Return [X, Y] of the center of cell containing provided text 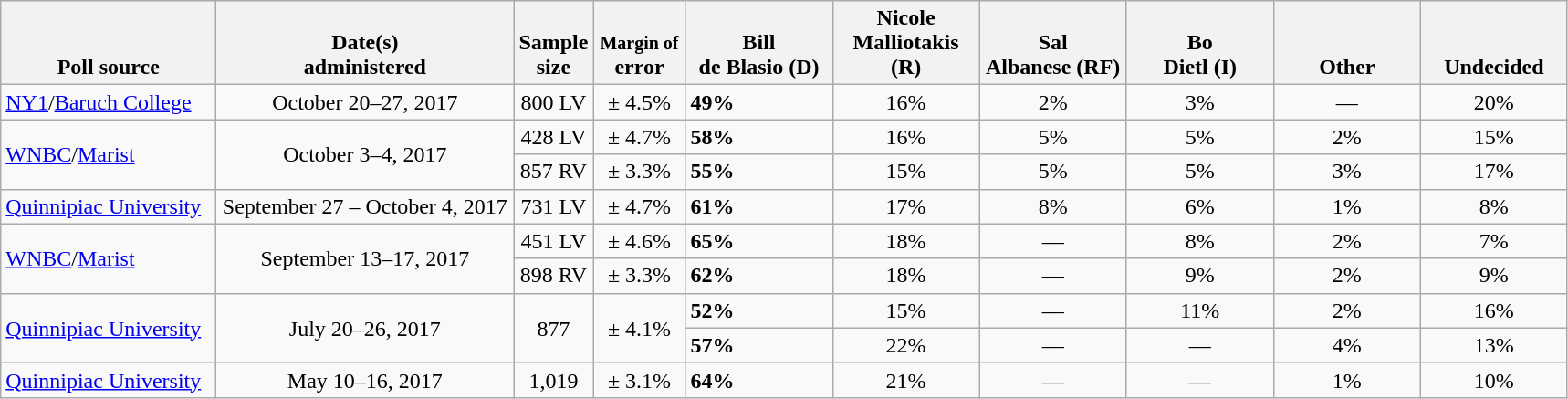
July 20–26, 2017 [365, 328]
13% [1493, 345]
± 4.5% [639, 102]
57% [759, 345]
October 3–4, 2017 [365, 154]
Other [1347, 43]
± 4.6% [639, 241]
Samplesize [553, 43]
11% [1199, 310]
7% [1493, 241]
Poll source [109, 43]
20% [1493, 102]
10% [1493, 380]
Billde Blasio (D) [759, 43]
± 4.1% [639, 328]
55% [759, 172]
6% [1199, 206]
62% [759, 276]
898 RV [553, 276]
Margin oferror [639, 43]
58% [759, 137]
22% [905, 345]
October 20–27, 2017 [365, 102]
64% [759, 380]
428 LV [553, 137]
800 LV [553, 102]
NicoleMalliotakis (R) [905, 43]
Undecided [1493, 43]
BoDietl (I) [1199, 43]
4% [1347, 345]
SalAlbanese (RF) [1053, 43]
731 LV [553, 206]
NY1/Baruch College [109, 102]
451 LV [553, 241]
61% [759, 206]
Date(s)administered [365, 43]
49% [759, 102]
September 13–17, 2017 [365, 258]
1,019 [553, 380]
May 10–16, 2017 [365, 380]
± 3.1% [639, 380]
21% [905, 380]
857 RV [553, 172]
65% [759, 241]
September 27 – October 4, 2017 [365, 206]
52% [759, 310]
877 [553, 328]
